Output the (X, Y) coordinate of the center of the cell containing the given text.  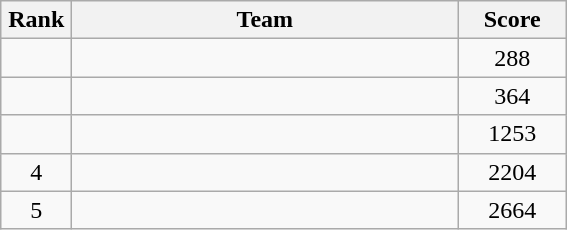
1253 (512, 134)
2204 (512, 172)
Team (265, 20)
4 (36, 172)
Rank (36, 20)
5 (36, 210)
Score (512, 20)
364 (512, 96)
2664 (512, 210)
288 (512, 58)
